Extract the (x, y) coordinate from the center of the cell holding the provided text.  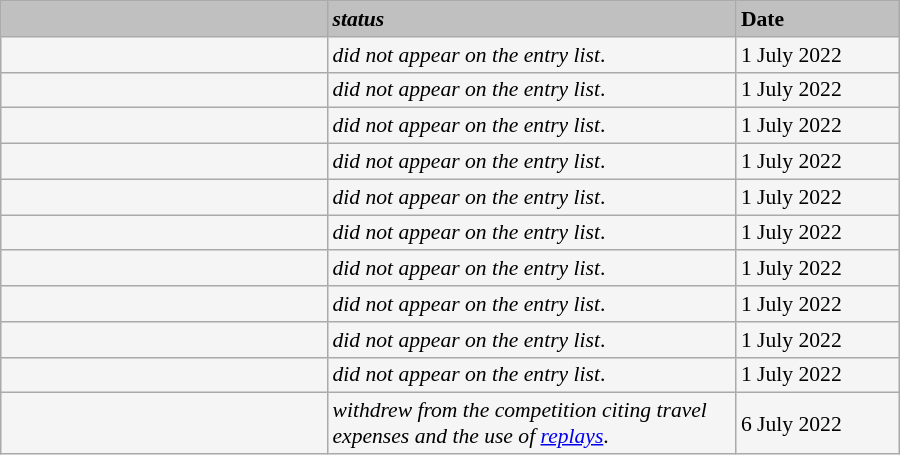
Date (818, 19)
status (531, 19)
withdrew from the competition citing travel expenses and the use of replays. (531, 424)
6 July 2022 (818, 424)
